Search for the cell housing the specified text and yield its [x, y] center coordinate. 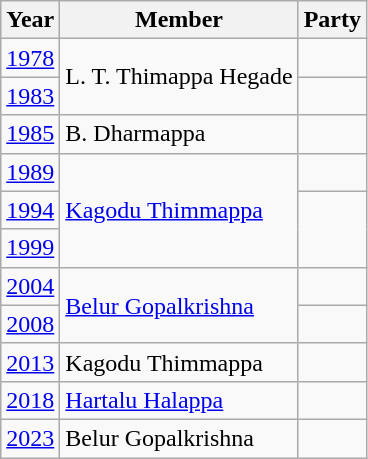
2004 [30, 286]
1978 [30, 58]
2018 [30, 400]
1983 [30, 96]
1985 [30, 134]
2023 [30, 438]
Party [332, 20]
B. Dharmappa [179, 134]
Member [179, 20]
2013 [30, 362]
1989 [30, 172]
1999 [30, 248]
2008 [30, 324]
Hartalu Halappa [179, 400]
1994 [30, 210]
L. T. Thimappa Hegade [179, 77]
Year [30, 20]
